Detect which cell encompasses the target text, then output its (x, y) center coordinate. 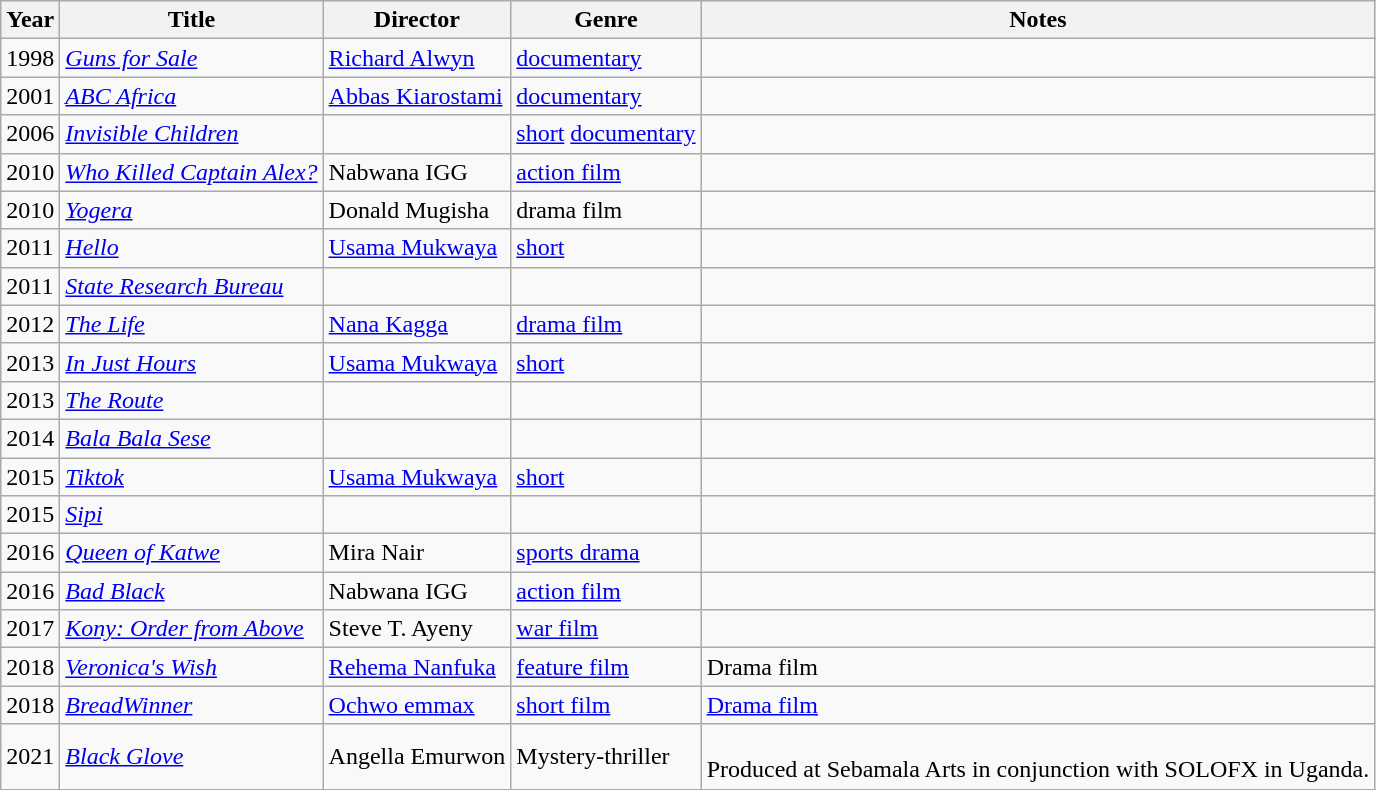
Sipi (192, 515)
Guns for Sale (192, 58)
Kony: Order from Above (192, 629)
short film (606, 705)
Veronica's Wish (192, 667)
Director (417, 20)
In Just Hours (192, 362)
Notes (1038, 20)
war film (606, 629)
Year (30, 20)
BreadWinner (192, 705)
The Life (192, 324)
2001 (30, 96)
Steve T. Ayeny (417, 629)
2021 (30, 756)
Mystery-thriller (606, 756)
2014 (30, 438)
sports drama (606, 553)
Title (192, 20)
Who Killed Captain Alex? (192, 172)
feature film (606, 667)
Tiktok (192, 477)
Produced at Sebamala Arts in conjunction with SOLOFX in Uganda. (1038, 756)
ABC Africa (192, 96)
Invisible Children (192, 134)
State Research Bureau (192, 286)
1998 (30, 58)
Yogera (192, 210)
2012 (30, 324)
Mira Nair (417, 553)
Donald Mugisha (417, 210)
The Route (192, 400)
Genre (606, 20)
Queen of Katwe (192, 553)
Bala Bala Sese (192, 438)
2006 (30, 134)
Hello (192, 248)
Nana Kagga (417, 324)
2017 (30, 629)
Rehema Nanfuka (417, 667)
Black Glove (192, 756)
Bad Black (192, 591)
short documentary (606, 134)
Richard Alwyn (417, 58)
Abbas Kiarostami (417, 96)
Ochwo emmax (417, 705)
Angella Emurwon (417, 756)
